Pinpoint the cell where the given text exists, returning its [X, Y] midpoint coordinate. 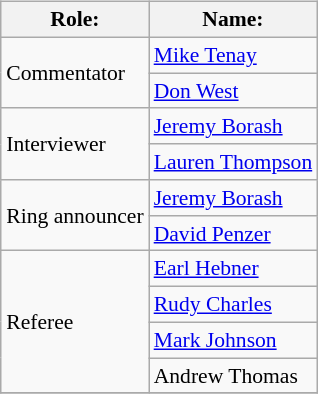
Andrew Thomas [234, 376]
Referee [74, 322]
Lauren Thompson [234, 162]
David Penzer [234, 233]
Role: [74, 20]
Earl Hebner [234, 269]
Commentator [74, 72]
Mark Johnson [234, 340]
Rudy Charles [234, 305]
Name: [234, 20]
Interviewer [74, 144]
Mike Tenay [234, 55]
Ring announcer [74, 216]
Don West [234, 91]
